Return (X, Y) of the center of cell containing provided text 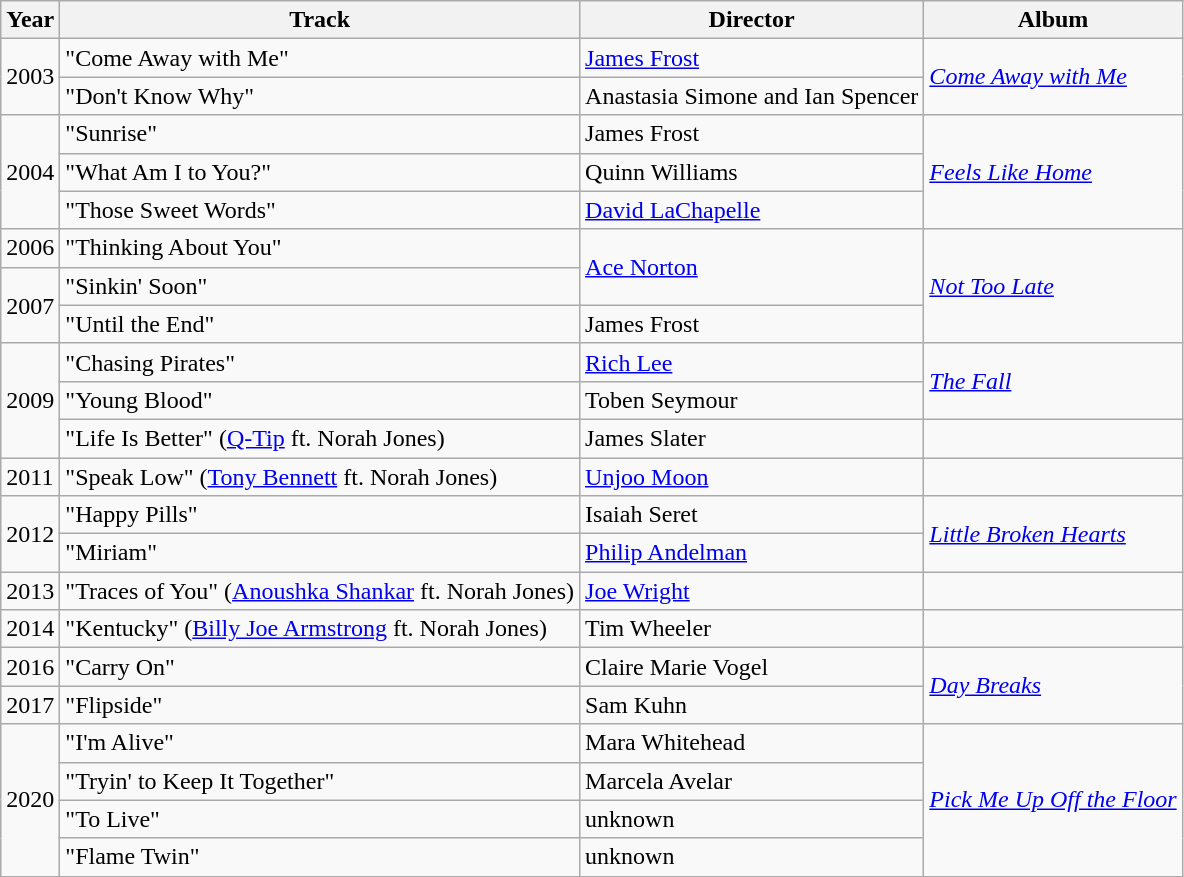
2013 (30, 591)
"Tryin' to Keep It Together" (320, 781)
"Until the End" (320, 324)
Rich Lee (752, 362)
"Thinking About You" (320, 248)
Little Broken Hearts (1053, 534)
"Carry On" (320, 667)
2003 (30, 77)
Track (320, 20)
"Miriam" (320, 553)
Isaiah Seret (752, 515)
"Speak Low" (Tony Bennett ft. Norah Jones) (320, 477)
"To Live" (320, 819)
"Traces of You" (Anoushka Shankar ft. Norah Jones) (320, 591)
Tim Wheeler (752, 629)
Joe Wright (752, 591)
The Fall (1053, 381)
"Life Is Better" (Q-Tip ft. Norah Jones) (320, 438)
2006 (30, 248)
David LaChapelle (752, 210)
"What Am I to You?" (320, 172)
Marcela Avelar (752, 781)
"Come Away with Me" (320, 58)
Director (752, 20)
2012 (30, 534)
2017 (30, 705)
2016 (30, 667)
"Flame Twin" (320, 857)
"Sunrise" (320, 134)
"Don't Know Why" (320, 96)
"Sinkin' Soon" (320, 286)
Anastasia Simone and Ian Spencer (752, 96)
Unjoo Moon (752, 477)
"Kentucky" (Billy Joe Armstrong ft. Norah Jones) (320, 629)
"Flipside" (320, 705)
"Those Sweet Words" (320, 210)
Ace Norton (752, 267)
Come Away with Me (1053, 77)
Quinn Williams (752, 172)
2011 (30, 477)
2007 (30, 305)
Mara Whitehead (752, 743)
2009 (30, 400)
"Chasing Pirates" (320, 362)
"Young Blood" (320, 400)
Philip Andelman (752, 553)
Album (1053, 20)
Not Too Late (1053, 286)
Pick Me Up Off the Floor (1053, 800)
"Happy Pills" (320, 515)
Day Breaks (1053, 686)
Sam Kuhn (752, 705)
Feels Like Home (1053, 172)
2014 (30, 629)
2020 (30, 800)
Year (30, 20)
Claire Marie Vogel (752, 667)
2004 (30, 172)
"I'm Alive" (320, 743)
James Slater (752, 438)
Toben Seymour (752, 400)
